Capture the cell that displays the provided text and extract its [x, y] central coordinate. 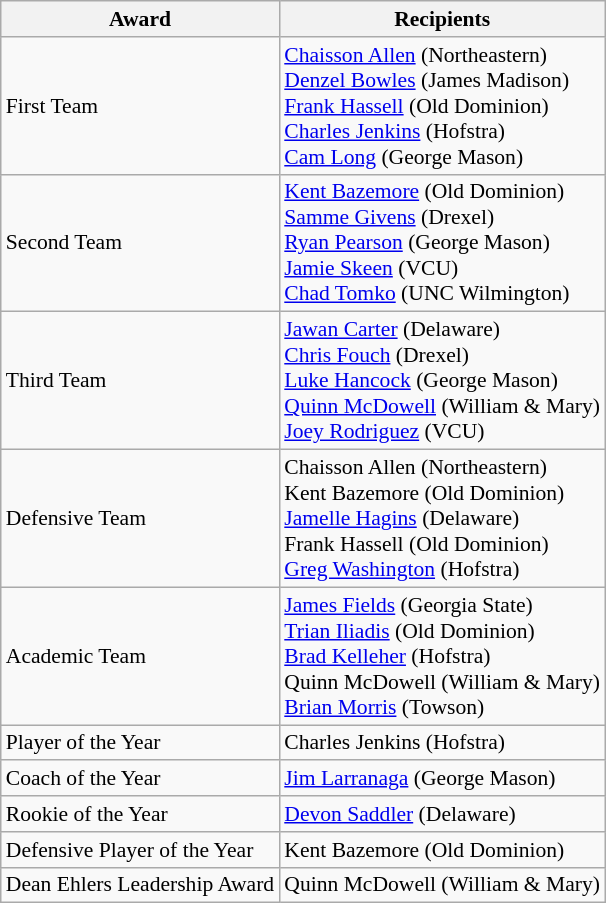
Quinn McDowell (William & Mary) [442, 885]
Dean Ehlers Leadership Award [140, 885]
Coach of the Year [140, 779]
James Fields (Georgia State)Trian Iliadis (Old Dominion)Brad Kelleher (Hofstra)Quinn McDowell (William & Mary)Brian Morris (Towson) [442, 656]
Third Team [140, 381]
Kent Bazemore (Old Dominion) [442, 850]
Rookie of the Year [140, 814]
Player of the Year [140, 743]
Kent Bazemore (Old Dominion)Samme Givens (Drexel)Ryan Pearson (George Mason)Jamie Skeen (VCU)Chad Tomko (UNC Wilmington) [442, 243]
Award [140, 19]
Chaisson Allen (Northeastern)Kent Bazemore (Old Dominion)Jamelle Hagins (Delaware)Frank Hassell (Old Dominion)Greg Washington (Hofstra) [442, 519]
Jawan Carter (Delaware)Chris Fouch (Drexel)Luke Hancock (George Mason)Quinn McDowell (William & Mary)Joey Rodriguez (VCU) [442, 381]
Charles Jenkins (Hofstra) [442, 743]
First Team [140, 106]
Chaisson Allen (Northeastern)Denzel Bowles (James Madison)Frank Hassell (Old Dominion)Charles Jenkins (Hofstra)Cam Long (George Mason) [442, 106]
Second Team [140, 243]
Recipients [442, 19]
Devon Saddler (Delaware) [442, 814]
Defensive Team [140, 519]
Academic Team [140, 656]
Jim Larranaga (George Mason) [442, 779]
Defensive Player of the Year [140, 850]
